Provide the [X, Y] coordinate of the cell's center where the given text is located.  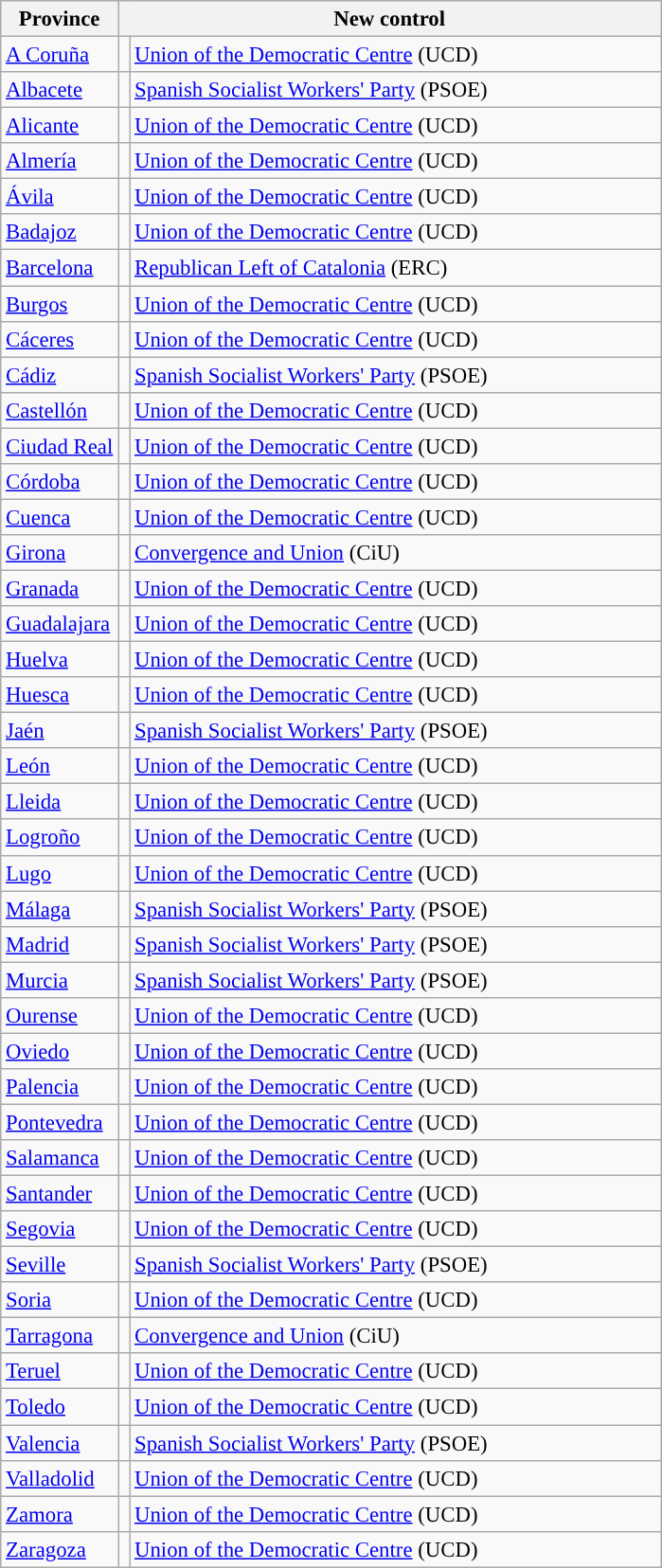
Palencia [60, 1087]
Barcelona [60, 268]
Cádiz [60, 375]
Huesca [60, 695]
Madrid [60, 944]
Salamanca [60, 1158]
Lleida [60, 802]
Lugo [60, 873]
Republican Left of Catalonia (ERC) [396, 268]
Santander [60, 1194]
Granada [60, 588]
Ourense [60, 1016]
Huelva [60, 660]
Soria [60, 1300]
Ciudad Real [60, 446]
Cáceres [60, 339]
Zamora [60, 1514]
Cuenca [60, 517]
Segovia [60, 1229]
Ávila [60, 197]
Badajoz [60, 232]
A Coruña [60, 55]
Girona [60, 553]
Guadalajara [60, 624]
Seville [60, 1265]
Burgos [60, 304]
León [60, 766]
Oviedo [60, 1051]
Province [60, 19]
Albacete [60, 90]
Logroño [60, 838]
Murcia [60, 980]
Alicante [60, 126]
Valladolid [60, 1478]
Toledo [60, 1407]
Zaragoza [60, 1549]
Castellón [60, 410]
Córdoba [60, 482]
Almería [60, 161]
Málaga [60, 909]
Teruel [60, 1372]
New control [390, 19]
Tarragona [60, 1336]
Valencia [60, 1443]
Jaén [60, 731]
Pontevedra [60, 1122]
